Scan for the cell matching the given text and deliver its [x, y] coordinate at center. 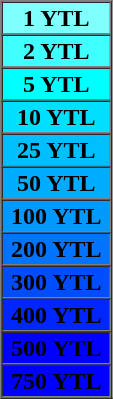
10 YTL [57, 116]
100 YTL [57, 216]
500 YTL [57, 348]
2 YTL [57, 50]
300 YTL [57, 282]
200 YTL [57, 248]
400 YTL [57, 314]
1 YTL [57, 18]
25 YTL [57, 150]
50 YTL [57, 182]
5 YTL [57, 84]
750 YTL [57, 380]
